Locate the cell with the specified text and output its (x, y) center coordinate. 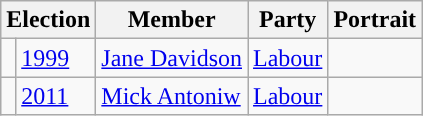
Portrait (375, 20)
Member (172, 20)
Jane Davidson (172, 58)
Election (48, 20)
2011 (56, 96)
Party (288, 20)
Mick Antoniw (172, 96)
1999 (56, 58)
